Return the [x, y] coordinate for the center point of the cell that contains the specified text.  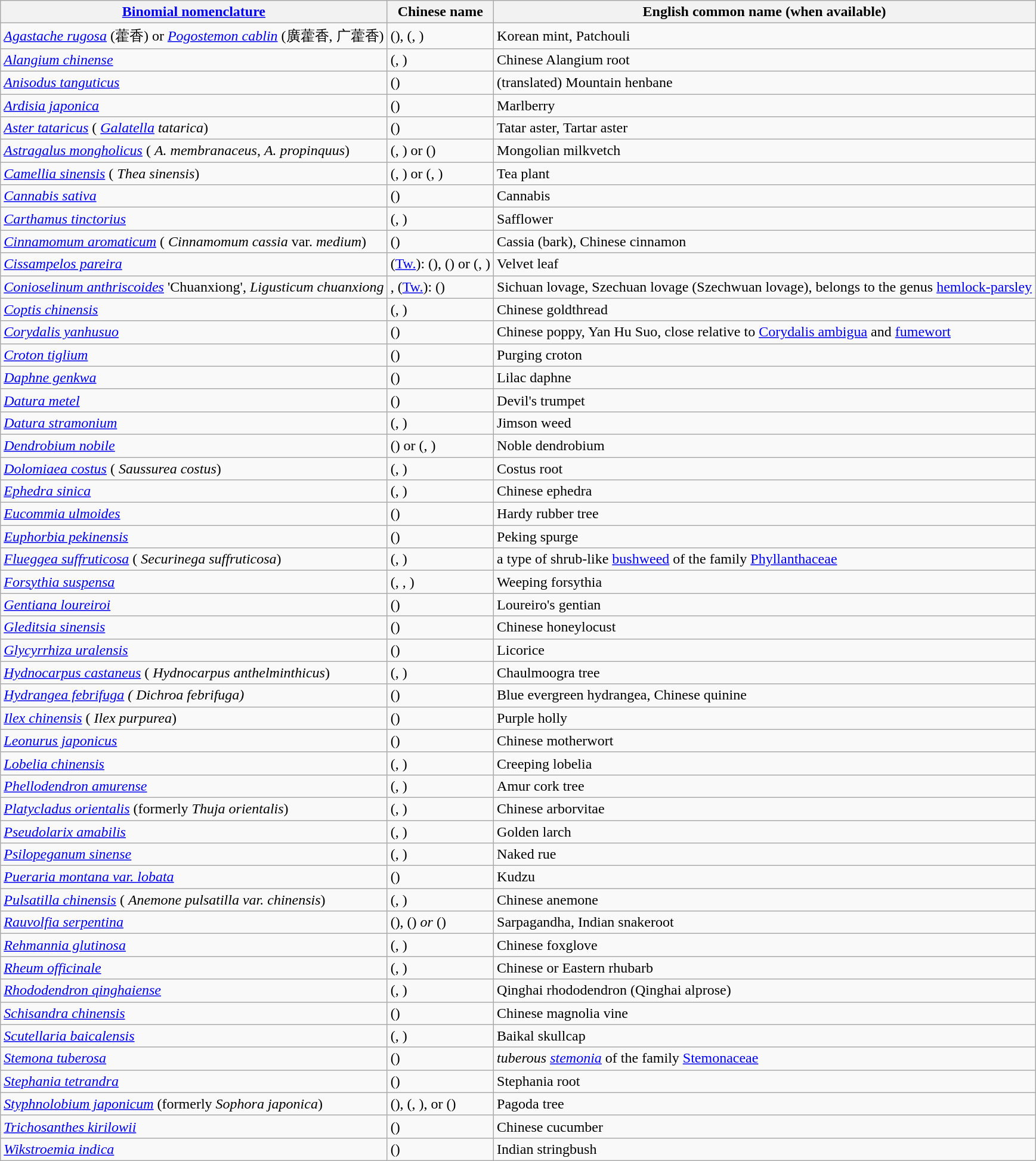
(), (, ), or () [440, 1104]
Sarpagandha, Indian snakeroot [765, 922]
Chinese poppy, Yan Hu Suo, close relative to Corydalis ambigua and fumewort [765, 332]
Chinese Alangium root [765, 60]
Schisandra chinensis [194, 1013]
Chinese magnolia vine [765, 1013]
Carthamus tinctorius [194, 219]
Loureiro's gentian [765, 605]
Purging croton [765, 355]
Astragalus mongholicus ( A. membranaceus, A. propinquus) [194, 151]
Rauvolfia serpentina [194, 922]
Indian stringbush [765, 1149]
Kudzu [765, 877]
Hydrangea febrifuga ( Dichroa febrifuga) [194, 695]
Chinese or Eastern rhubarb [765, 968]
() or (, ) [440, 445]
Cinnamomum aromaticum ( Cinnamomum cassia var. medium) [194, 242]
Daphne genkwa [194, 377]
Leonurus japonicus [194, 741]
Glycyrrhiza uralensis [194, 650]
Chinese foxglove [765, 945]
Phellodendron amurense [194, 786]
Styphnolobium japonicum (formerly Sophora japonica) [194, 1104]
Costus root [765, 468]
Conioselinum anthriscoides 'Chuanxiong', Ligusticum chuanxiong [194, 287]
tuberous stemonia of the family Stemonaceae [765, 1058]
Pseudolarix amabilis [194, 832]
Cassia (bark), Chinese cinnamon [765, 242]
a type of shrub-like bushweed of the family Phyllanthaceae [765, 559]
Blue evergreen hydrangea, Chinese quinine [765, 695]
Tea plant [765, 174]
Rheum officinale [194, 968]
Camellia sinensis ( Thea sinensis) [194, 174]
Golden larch [765, 832]
Pagoda tree [765, 1104]
Safflower [765, 219]
Jimson weed [765, 423]
Datura metel [194, 400]
(translated) Mountain henbane [765, 82]
Chinese ephedra [765, 491]
Ilex chinensis ( Ilex purpurea) [194, 718]
Stephania tetrandra [194, 1081]
Qinghai rhododendron (Qinghai alprose) [765, 990]
Flueggea suffruticosa ( Securinega suffruticosa) [194, 559]
Lobelia chinensis [194, 763]
Dendrobium nobile [194, 445]
Chinese honeylocust [765, 627]
Binomial nomenclature [194, 12]
Anisodus tanguticus [194, 82]
Licorice [765, 650]
Scutellaria baicalensis [194, 1036]
(, ) or (, ) [440, 174]
Dolomiaea costus ( Saussurea costus) [194, 468]
Chinese arborvitae [765, 809]
Coptis chinensis [194, 309]
Hardy rubber tree [765, 514]
Marlberry [765, 106]
Chinese cucumber [765, 1126]
Lilac daphne [765, 377]
Cannabis sativa [194, 196]
Stephania root [765, 1081]
Amur cork tree [765, 786]
Wikstroemia indica [194, 1149]
Cissampelos pareira [194, 264]
, (Tw.): () [440, 287]
Devil's trumpet [765, 400]
Euphorbia pekinensis [194, 537]
Aster tataricus ( Galatella tatarica) [194, 128]
Naked rue [765, 855]
Chinese motherwort [765, 741]
Rehmannia glutinosa [194, 945]
Korean mint, Patchouli [765, 36]
Agastache rugosa (藿香) or Pogostemon cablin (廣藿香, 广藿香) [194, 36]
Chaulmoogra tree [765, 673]
Velvet leaf [765, 264]
Sichuan lovage, Szechuan lovage (Szechwuan lovage), belongs to the genus hemlock-parsley [765, 287]
(), (, ) [440, 36]
Trichosanthes kirilowii [194, 1126]
Weeping forsythia [765, 582]
Datura stramonium [194, 423]
Noble dendrobium [765, 445]
Cannabis [765, 196]
Stemona tuberosa [194, 1058]
Creeping lobelia [765, 763]
Peking spurge [765, 537]
Eucommia ulmoides [194, 514]
Ardisia japonica [194, 106]
Rhododendron qinghaiense [194, 990]
Platycladus orientalis (formerly Thuja orientalis) [194, 809]
Pulsatilla chinensis ( Anemone pulsatilla var. chinensis) [194, 900]
Chinese anemone [765, 900]
Purple holly [765, 718]
Mongolian milkvetch [765, 151]
(), () or () [440, 922]
(, , ) [440, 582]
Hydnocarpus castaneus ( Hydnocarpus anthelminthicus) [194, 673]
(, ) or () [440, 151]
Croton tiglium [194, 355]
English common name (when available) [765, 12]
Chinese name [440, 12]
Pueraria montana var. lobata [194, 877]
Ephedra sinica [194, 491]
Corydalis yanhusuo [194, 332]
Chinese goldthread [765, 309]
Baikal skullcap [765, 1036]
(Tw.): (), () or (, ) [440, 264]
Forsythia suspensa [194, 582]
Tatar aster, Tartar aster [765, 128]
Gentiana loureiroi [194, 605]
Psilopeganum sinense [194, 855]
Gleditsia sinensis [194, 627]
Alangium chinense [194, 60]
